Determine the (x, y) coordinate at the center of the cell enclosing the given text.  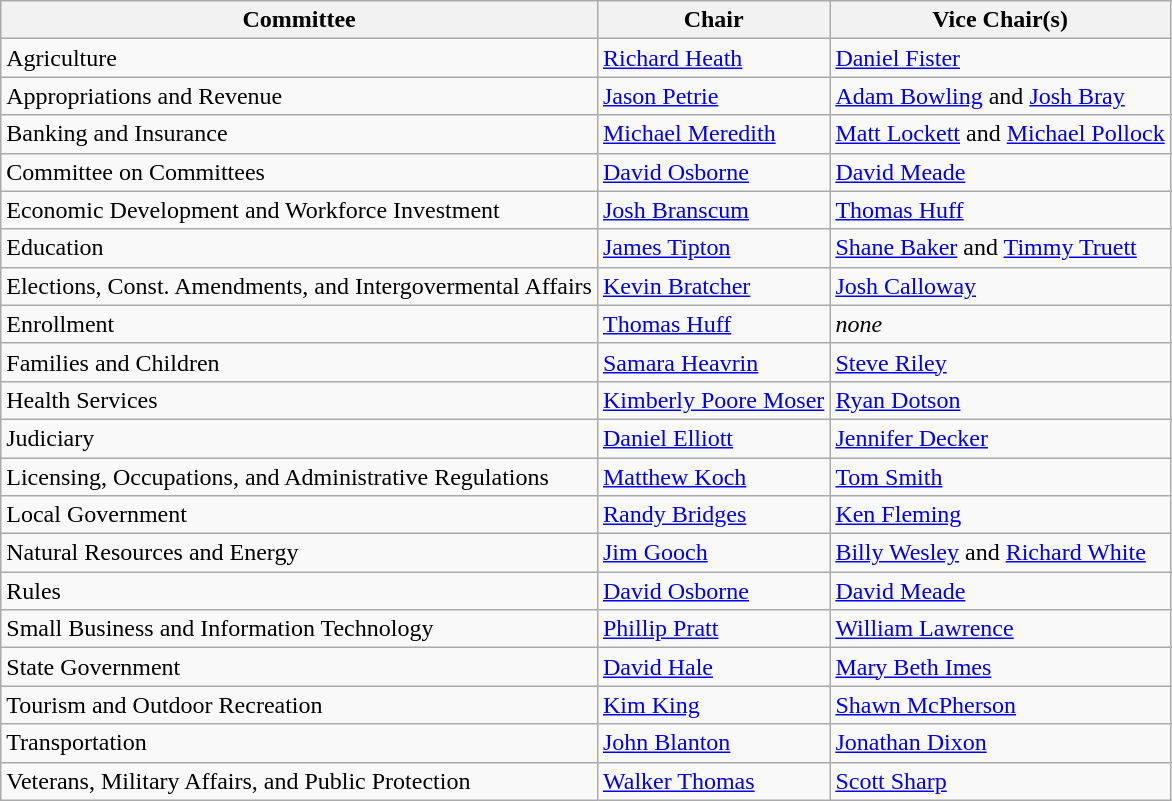
Mary Beth Imes (1000, 667)
Randy Bridges (713, 515)
Daniel Elliott (713, 438)
Matt Lockett and Michael Pollock (1000, 134)
Veterans, Military Affairs, and Public Protection (300, 781)
Steve Riley (1000, 362)
Appropriations and Revenue (300, 96)
Enrollment (300, 324)
Jason Petrie (713, 96)
Tourism and Outdoor Recreation (300, 705)
Economic Development and Workforce Investment (300, 210)
Families and Children (300, 362)
Daniel Fister (1000, 58)
Walker Thomas (713, 781)
Chair (713, 20)
Judiciary (300, 438)
Matthew Koch (713, 477)
Jim Gooch (713, 553)
Agriculture (300, 58)
Josh Branscum (713, 210)
Education (300, 248)
State Government (300, 667)
Committee on Committees (300, 172)
Committee (300, 20)
James Tipton (713, 248)
Scott Sharp (1000, 781)
Kevin Bratcher (713, 286)
Ryan Dotson (1000, 400)
Tom Smith (1000, 477)
Michael Meredith (713, 134)
none (1000, 324)
Billy Wesley and Richard White (1000, 553)
Elections, Const. Amendments, and Intergovermental Affairs (300, 286)
Banking and Insurance (300, 134)
Transportation (300, 743)
Josh Calloway (1000, 286)
David Hale (713, 667)
Licensing, Occupations, and Administrative Regulations (300, 477)
Local Government (300, 515)
Ken Fleming (1000, 515)
Natural Resources and Energy (300, 553)
Kimberly Poore Moser (713, 400)
Jennifer Decker (1000, 438)
Jonathan Dixon (1000, 743)
Richard Heath (713, 58)
William Lawrence (1000, 629)
Kim King (713, 705)
Small Business and Information Technology (300, 629)
John Blanton (713, 743)
Phillip Pratt (713, 629)
Samara Heavrin (713, 362)
Shawn McPherson (1000, 705)
Shane Baker and Timmy Truett (1000, 248)
Health Services (300, 400)
Vice Chair(s) (1000, 20)
Rules (300, 591)
Adam Bowling and Josh Bray (1000, 96)
